For the text-containing cell, return its midpoint in (X, Y) coordinate format. 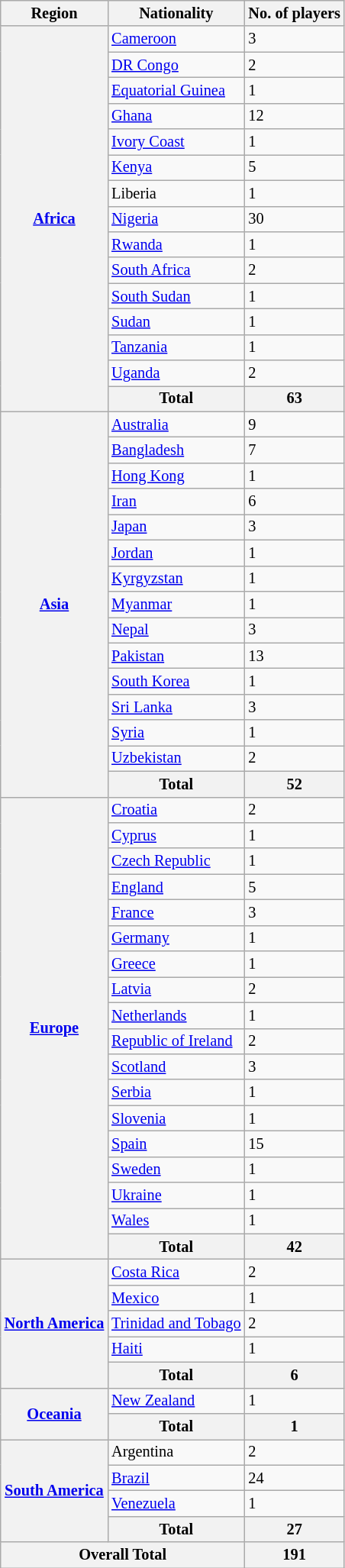
Haiti (176, 1349)
Greece (176, 964)
Nationality (176, 13)
Brazil (176, 1478)
13 (295, 656)
Uganda (176, 373)
Sweden (176, 1170)
Jordan (176, 553)
Sri Lanka (176, 707)
North America (54, 1324)
Latvia (176, 989)
Europe (54, 1028)
7 (295, 450)
Equatorial Guinea (176, 90)
27 (295, 1529)
Syria (176, 733)
Australia (176, 424)
Czech Republic (176, 861)
South Africa (176, 270)
Japan (176, 527)
Iran (176, 502)
52 (295, 784)
30 (295, 219)
South Sudan (176, 296)
191 (295, 1555)
Rwanda (176, 244)
Overall Total (123, 1555)
Region (54, 13)
Scotland (176, 1066)
Spain (176, 1144)
Kyrgyzstan (176, 579)
Republic of Ireland (176, 1041)
Cyprus (176, 835)
Oceania (54, 1414)
No. of players (295, 13)
DR Congo (176, 65)
Africa (54, 218)
Kenya (176, 167)
Mexico (176, 1298)
Germany (176, 938)
Slovenia (176, 1118)
Hong Kong (176, 476)
Serbia (176, 1092)
Ivory Coast (176, 142)
Myanmar (176, 604)
Asia (54, 605)
Costa Rica (176, 1273)
South America (54, 1490)
Ghana (176, 116)
South Korea (176, 681)
Venezuela (176, 1503)
New Zealand (176, 1401)
Bangladesh (176, 450)
42 (295, 1247)
Ukraine (176, 1195)
England (176, 887)
Nepal (176, 630)
Cameroon (176, 39)
Pakistan (176, 656)
Uzbekistan (176, 758)
France (176, 912)
Liberia (176, 193)
Sudan (176, 321)
9 (295, 424)
Netherlands (176, 1015)
Nigeria (176, 219)
15 (295, 1144)
12 (295, 116)
Wales (176, 1221)
63 (295, 398)
Argentina (176, 1452)
Croatia (176, 810)
Tanzania (176, 347)
Trinidad and Tobago (176, 1324)
24 (295, 1478)
